Identify which cell holds the provided text, then report its (x, y) central coordinate. 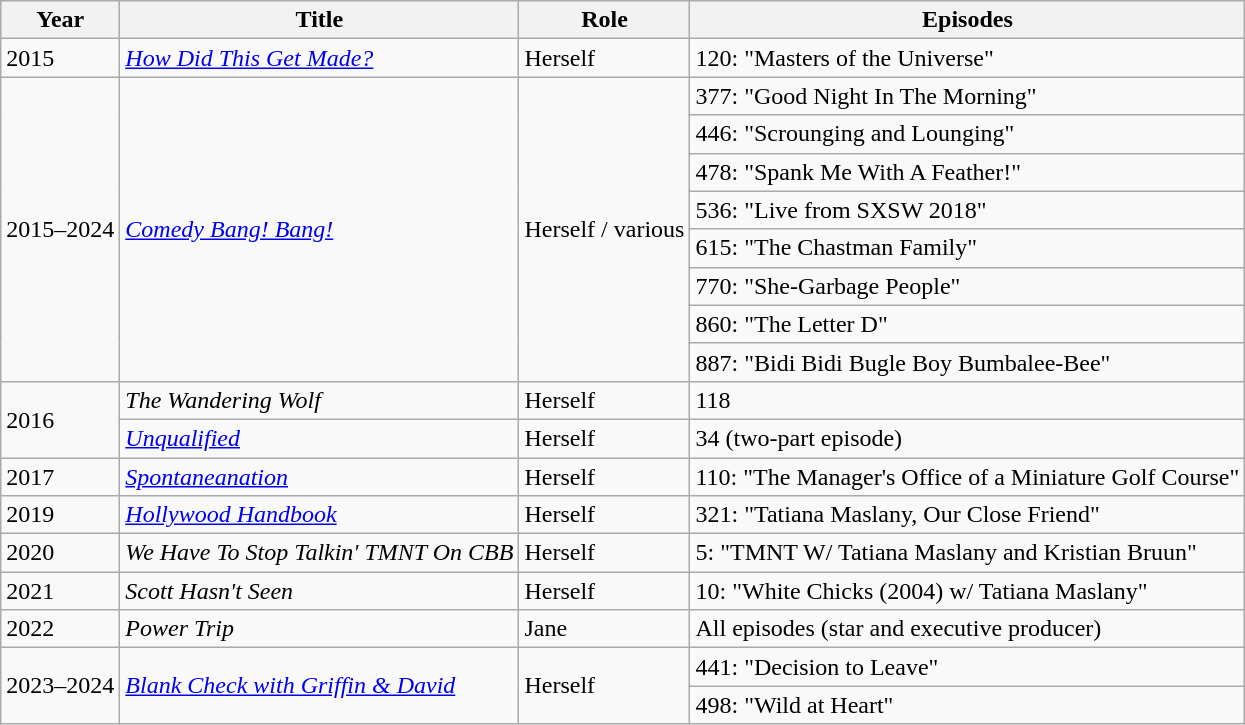
887: "Bidi Bidi Bugle Boy Bumbalee-Bee" (968, 362)
2022 (60, 629)
Comedy Bang! Bang! (320, 229)
2023–2024 (60, 686)
The Wandering Wolf (320, 400)
860: "The Letter D" (968, 324)
2015–2024 (60, 229)
2015 (60, 58)
Jane (604, 629)
Scott Hasn't Seen (320, 591)
377: "Good Night In The Morning" (968, 96)
We Have To Stop Talkin' TMNT On CBB (320, 553)
441: "Decision to Leave" (968, 667)
536: "Live from SXSW 2018" (968, 210)
498: "Wild at Heart" (968, 705)
10: "White Chicks (2004) w/ Tatiana Maslany" (968, 591)
2017 (60, 477)
118 (968, 400)
321: "Tatiana Maslany, Our Close Friend" (968, 515)
Unqualified (320, 438)
5: "TMNT W/ Tatiana Maslany and Kristian Bruun" (968, 553)
Episodes (968, 20)
Spontaneanation (320, 477)
How Did This Get Made? (320, 58)
Title (320, 20)
Power Trip (320, 629)
2019 (60, 515)
2021 (60, 591)
Herself / various (604, 229)
110: "The Manager's Office of a Miniature Golf Course" (968, 477)
Role (604, 20)
615: "The Chastman Family" (968, 248)
446: "Scrounging and Lounging" (968, 134)
2016 (60, 419)
Blank Check with Griffin & David (320, 686)
770: "She-Garbage People" (968, 286)
All episodes (star and executive producer) (968, 629)
34 (two-part episode) (968, 438)
Hollywood Handbook (320, 515)
Year (60, 20)
120: "Masters of the Universe" (968, 58)
478: "Spank Me With A Feather!" (968, 172)
2020 (60, 553)
